Locate the cell with the specified text and output its [x, y] center coordinate. 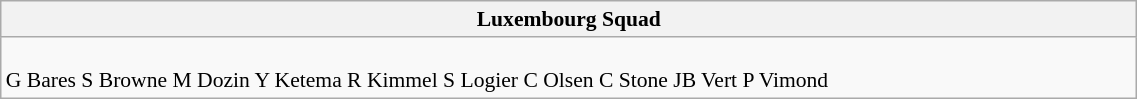
G Bares S Browne M Dozin Y Ketema R Kimmel S Logier C Olsen C Stone JB Vert P Vimond [569, 68]
Luxembourg Squad [569, 19]
